Search for the cell housing the specified text and yield its (X, Y) center coordinate. 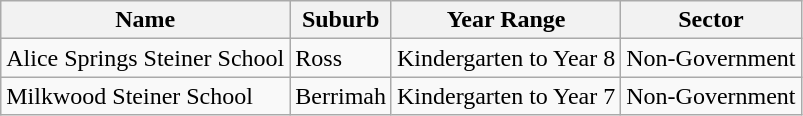
Year Range (506, 20)
Suburb (341, 20)
Kindergarten to Year 7 (506, 96)
Milkwood Steiner School (146, 96)
Alice Springs Steiner School (146, 58)
Name (146, 20)
Sector (711, 20)
Ross (341, 58)
Kindergarten to Year 8 (506, 58)
Berrimah (341, 96)
